From the cell containing the given text, extract its center point as (X, Y) coordinate. 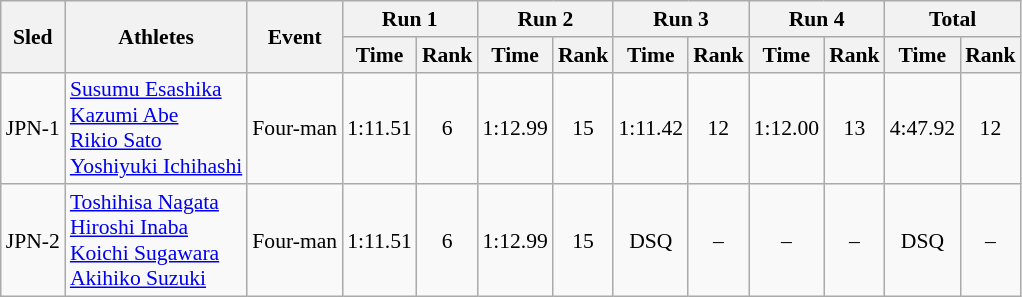
Run 1 (410, 19)
Toshihisa NagataHiroshi InabaKoichi SugawaraAkihiko Suzuki (156, 241)
Run 2 (545, 19)
4:47.92 (922, 128)
Susumu EsashikaKazumi AbeRikio SatoYoshiyuki Ichihashi (156, 128)
Event (294, 36)
1:11.42 (650, 128)
JPN-2 (33, 241)
Run 3 (680, 19)
Run 4 (817, 19)
JPN-1 (33, 128)
13 (854, 128)
Athletes (156, 36)
1:12.00 (786, 128)
Total (953, 19)
Sled (33, 36)
